Return [x, y] of the center of cell containing provided text 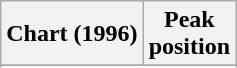
Peakposition [189, 34]
Chart (1996) [72, 34]
